Detect which cell encompasses the target text, then output its (X, Y) center coordinate. 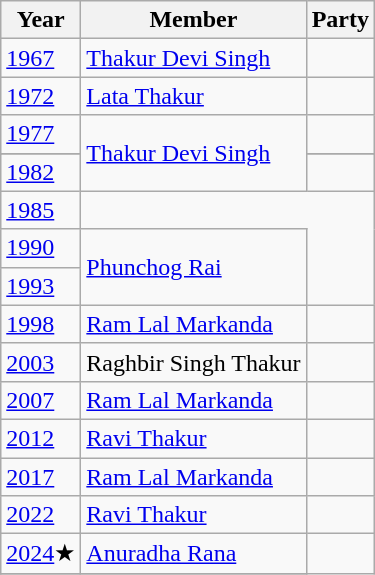
Year (41, 20)
Member (194, 20)
2003 (41, 362)
1990 (41, 248)
Party (340, 20)
Lata Thakur (194, 96)
2017 (41, 477)
1982 (41, 172)
Anuradha Rana (194, 554)
2024★ (41, 554)
1985 (41, 210)
1977 (41, 134)
Phunchog Rai (194, 267)
Raghbir Singh Thakur (194, 362)
2012 (41, 438)
1967 (41, 58)
1998 (41, 324)
2007 (41, 400)
2022 (41, 515)
1972 (41, 96)
1993 (41, 286)
